For the text-containing cell, return its midpoint in [x, y] coordinate format. 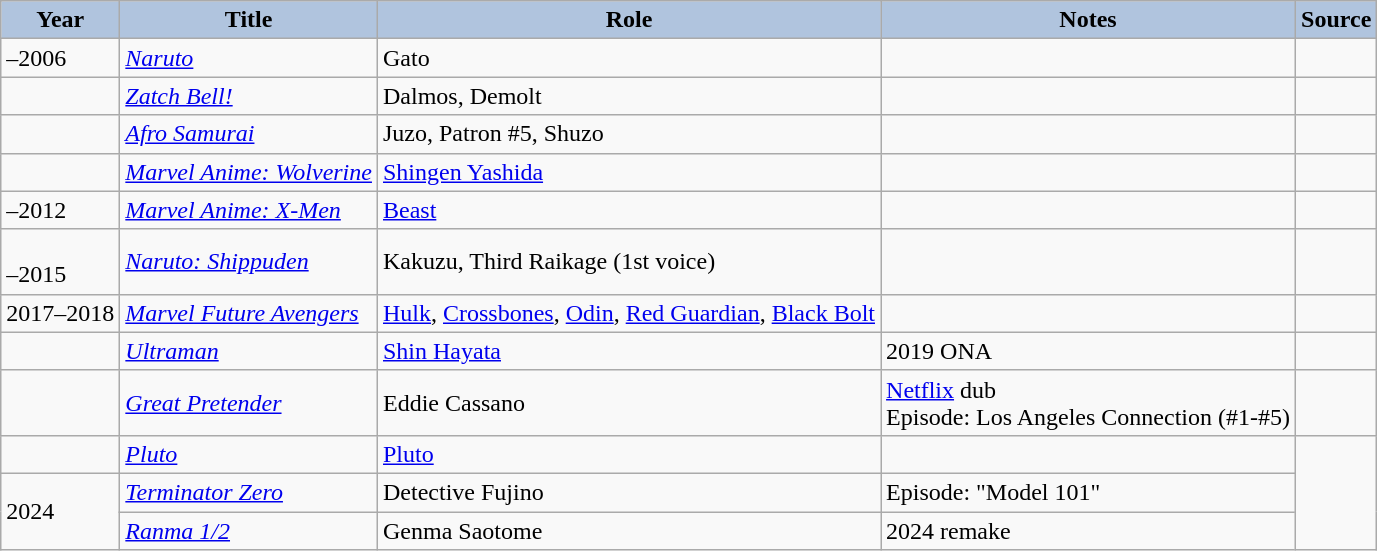
2024 remake [1088, 531]
Marvel Anime: Wolverine [249, 172]
2024 [60, 511]
Naruto [249, 58]
Naruto: Shippuden [249, 262]
Marvel Anime: X-Men [249, 210]
Marvel Future Avengers [249, 313]
Hulk, Crossbones, Odin, Red Guardian, Black Bolt [628, 313]
2017–2018 [60, 313]
Dalmos, Demolt [628, 96]
Gato [628, 58]
Eddie Cassano [628, 402]
Year [60, 20]
–2006 [60, 58]
Ultraman [249, 351]
Detective Fujino [628, 492]
Beast [628, 210]
Episode: "Model 101" [1088, 492]
Role [628, 20]
Title [249, 20]
Ranma 1/2 [249, 531]
Juzo, Patron #5, Shuzo [628, 134]
Netflix dubEpisode: Los Angeles Connection (#1-#5) [1088, 402]
Afro Samurai [249, 134]
Terminator Zero [249, 492]
2019 ONA [1088, 351]
Notes [1088, 20]
Kakuzu, Third Raikage (1st voice) [628, 262]
Shin Hayata [628, 351]
Genma Saotome [628, 531]
–2012 [60, 210]
Great Pretender [249, 402]
Zatch Bell! [249, 96]
–2015 [60, 262]
Source [1336, 20]
Shingen Yashida [628, 172]
